From the cell containing the given text, extract its center point as [X, Y] coordinate. 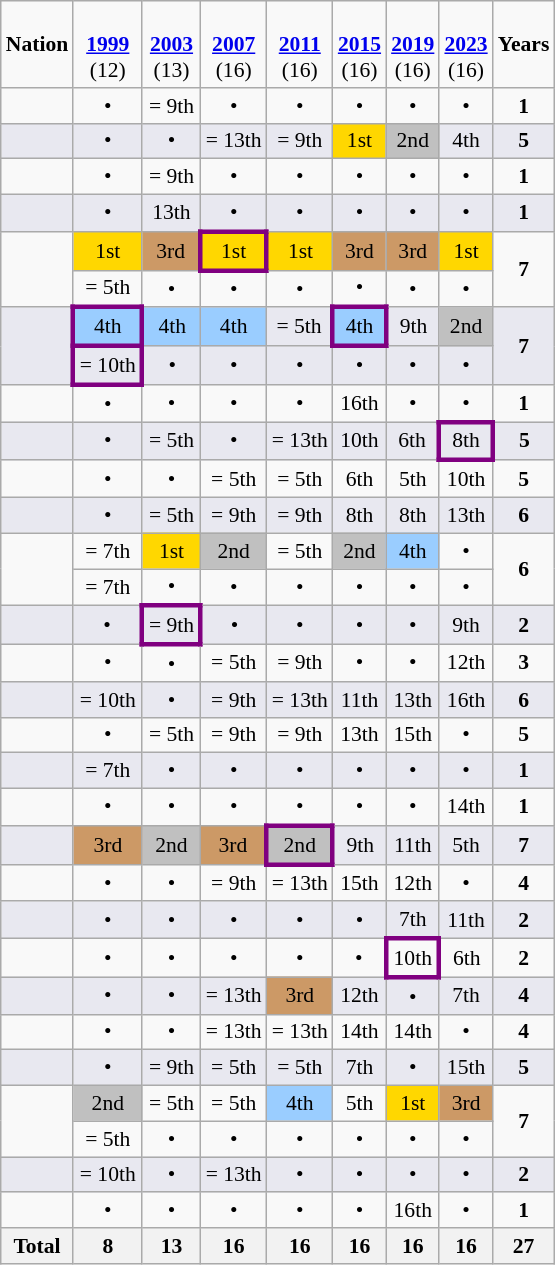
13 [171, 1246]
3 [524, 664]
1999(12) [108, 44]
27 [524, 1246]
2023(16) [466, 44]
2007(16) [234, 44]
Years [524, 44]
Total [37, 1246]
Nation [37, 44]
2011(16) [300, 44]
2015(16) [360, 44]
8 [108, 1246]
2019(16) [412, 44]
2003(13) [171, 44]
